Output the [x, y] coordinate of the center of the cell containing the given text.  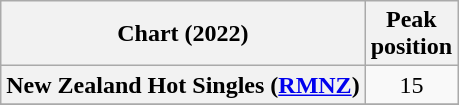
Chart (2022) [183, 34]
Peakposition [411, 34]
15 [411, 85]
New Zealand Hot Singles (RMNZ) [183, 85]
